Provide the [X, Y] coordinate of the cell's center where the given text is located.  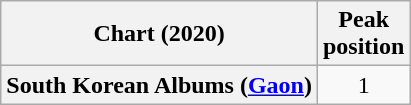
1 [363, 85]
Peakposition [363, 34]
South Korean Albums (Gaon) [160, 85]
Chart (2020) [160, 34]
